Scan for the cell matching the given text and deliver its [X, Y] coordinate at center. 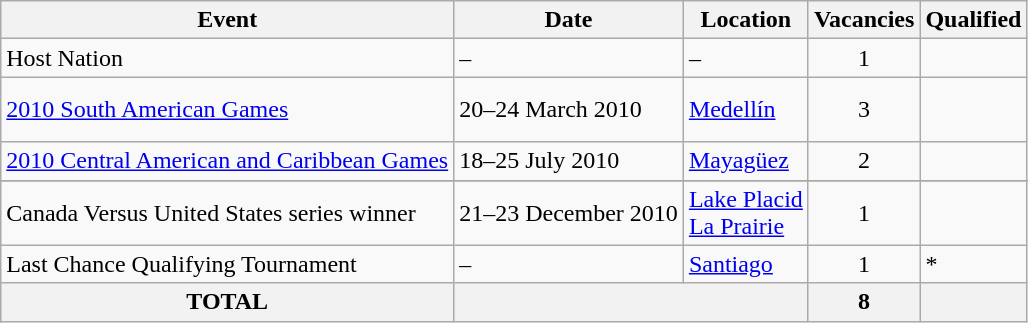
Event [228, 20]
Date [569, 20]
Mayagüez [746, 161]
21–23 December 2010 [569, 212]
Medellín [746, 110]
TOTAL [228, 302]
Lake Placid La Prairie [746, 212]
18–25 July 2010 [569, 161]
Location [746, 20]
2010 Central American and Caribbean Games [228, 161]
8 [864, 302]
Host Nation [228, 58]
Canada Versus United States series winner [228, 212]
Santiago [746, 264]
20–24 March 2010 [569, 110]
3 [864, 110]
Qualified [974, 20]
2 [864, 161]
* [974, 264]
Last Chance Qualifying Tournament [228, 264]
2010 South American Games [228, 110]
Vacancies [864, 20]
